Return [X, Y] of the center of cell containing provided text 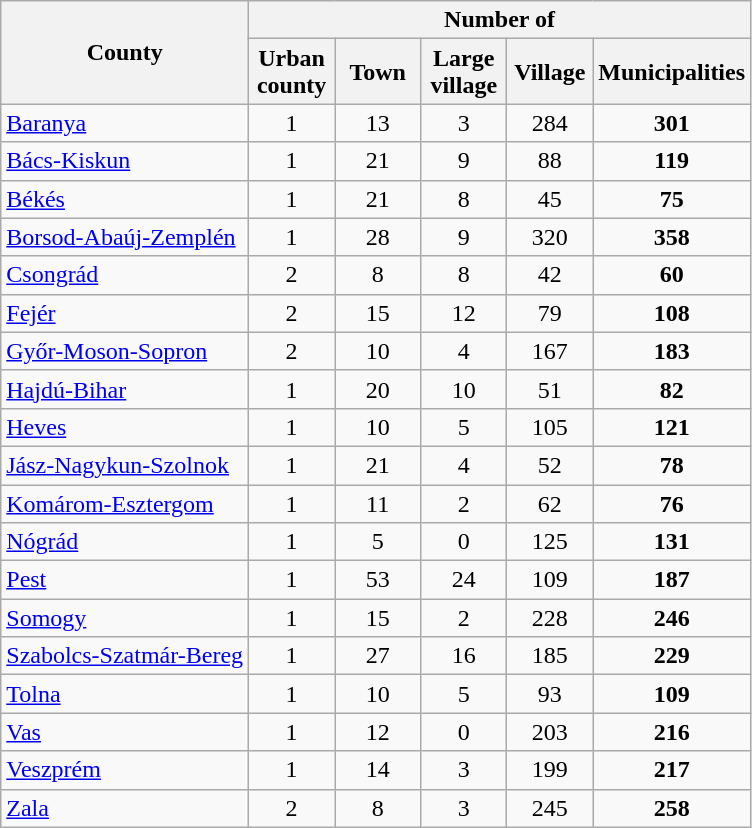
88 [550, 161]
52 [550, 465]
Village [550, 72]
Győr-Moson-Sopron [125, 351]
Heves [125, 427]
Bács-Kiskun [125, 161]
246 [672, 618]
Tolna [125, 694]
27 [378, 656]
Veszprém [125, 770]
229 [672, 656]
199 [550, 770]
108 [672, 313]
28 [378, 237]
183 [672, 351]
217 [672, 770]
167 [550, 351]
82 [672, 389]
75 [672, 199]
45 [550, 199]
14 [378, 770]
County [125, 52]
Somogy [125, 618]
Nógrád [125, 542]
Town [378, 72]
Csongrád [125, 275]
53 [378, 580]
79 [550, 313]
51 [550, 389]
Pest [125, 580]
185 [550, 656]
320 [550, 237]
60 [672, 275]
76 [672, 503]
Largevillage [464, 72]
24 [464, 580]
358 [672, 237]
Békés [125, 199]
203 [550, 732]
16 [464, 656]
Municipalities [672, 72]
131 [672, 542]
93 [550, 694]
13 [378, 123]
105 [550, 427]
Jász-Nagykun-Szolnok [125, 465]
187 [672, 580]
Fejér [125, 313]
216 [672, 732]
11 [378, 503]
125 [550, 542]
284 [550, 123]
20 [378, 389]
Urbancounty [292, 72]
245 [550, 808]
Hajdú-Bihar [125, 389]
228 [550, 618]
62 [550, 503]
Szabolcs-Szatmár-Bereg [125, 656]
Borsod-Abaúj-Zemplén [125, 237]
78 [672, 465]
258 [672, 808]
121 [672, 427]
Zala [125, 808]
Number of [500, 20]
Baranya [125, 123]
301 [672, 123]
Vas [125, 732]
42 [550, 275]
119 [672, 161]
Komárom-Esztergom [125, 503]
